From the cell containing the given text, extract its center point as (x, y) coordinate. 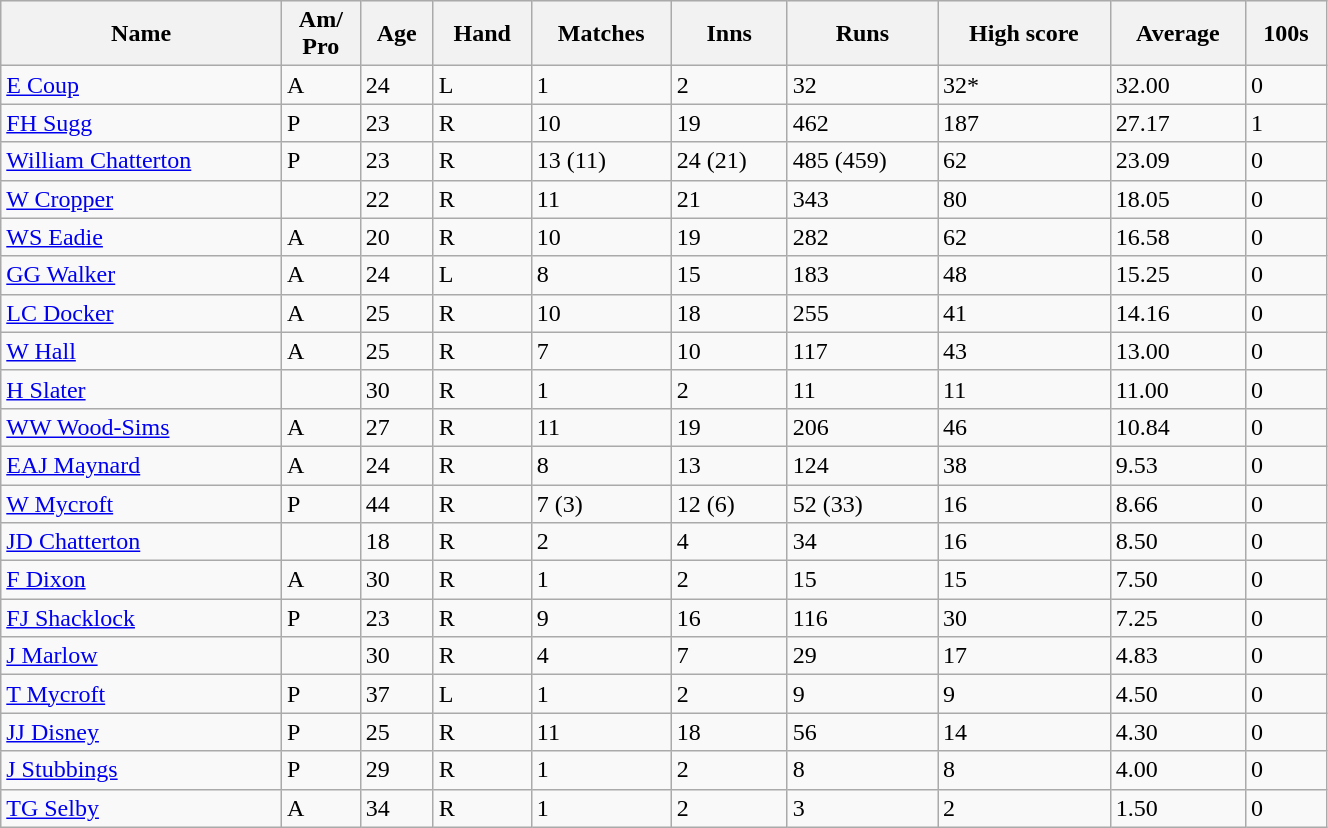
4.83 (1178, 656)
48 (1024, 275)
14.16 (1178, 313)
Matches (601, 34)
80 (1024, 199)
43 (1024, 351)
10.84 (1178, 427)
Average (1178, 34)
FJ Shacklock (142, 618)
20 (396, 237)
255 (862, 313)
124 (862, 465)
J Marlow (142, 656)
8.66 (1178, 503)
117 (862, 351)
13 (729, 465)
32.00 (1178, 85)
JJ Disney (142, 732)
116 (862, 618)
27.17 (1178, 123)
18.05 (1178, 199)
LC Docker (142, 313)
WW Wood-Sims (142, 427)
23.09 (1178, 161)
4.00 (1178, 770)
100s (1286, 34)
J Stubbings (142, 770)
485 (459) (862, 161)
Inns (729, 34)
13.00 (1178, 351)
462 (862, 123)
W Cropper (142, 199)
343 (862, 199)
JD Chatterton (142, 542)
24 (21) (729, 161)
41 (1024, 313)
12 (6) (729, 503)
7.25 (1178, 618)
Age (396, 34)
13 (11) (601, 161)
37 (396, 694)
11.00 (1178, 389)
William Chatterton (142, 161)
15.25 (1178, 275)
32* (1024, 85)
7.50 (1178, 580)
Am/Pro (320, 34)
32 (862, 85)
W Mycroft (142, 503)
EAJ Maynard (142, 465)
H Slater (142, 389)
3 (862, 808)
4.30 (1178, 732)
Runs (862, 34)
44 (396, 503)
38 (1024, 465)
56 (862, 732)
17 (1024, 656)
T Mycroft (142, 694)
TG Selby (142, 808)
187 (1024, 123)
7 (3) (601, 503)
14 (1024, 732)
183 (862, 275)
52 (33) (862, 503)
F Dixon (142, 580)
E Coup (142, 85)
46 (1024, 427)
1.50 (1178, 808)
Hand (482, 34)
282 (862, 237)
Name (142, 34)
WS Eadie (142, 237)
206 (862, 427)
21 (729, 199)
FH Sugg (142, 123)
High score (1024, 34)
16.58 (1178, 237)
27 (396, 427)
GG Walker (142, 275)
9.53 (1178, 465)
W Hall (142, 351)
4.50 (1178, 694)
22 (396, 199)
8.50 (1178, 542)
